Find where the given text appears and provide that cell's center as [x, y] coordinate. 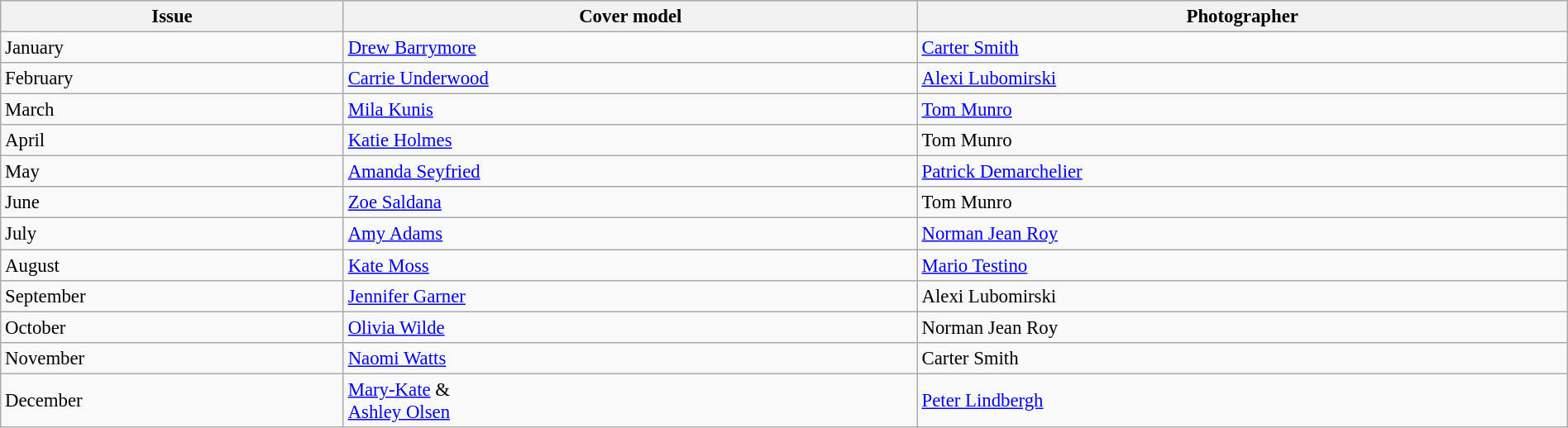
Mary-Kate &Ashley Olsen [630, 400]
Amy Adams [630, 234]
March [172, 110]
Mila Kunis [630, 110]
Naomi Watts [630, 358]
Katie Holmes [630, 140]
May [172, 172]
Jennifer Garner [630, 296]
December [172, 400]
Zoe Saldana [630, 202]
February [172, 78]
Olivia Wilde [630, 327]
Patrick Demarchelier [1242, 172]
Carrie Underwood [630, 78]
January [172, 48]
June [172, 202]
April [172, 140]
November [172, 358]
Cover model [630, 17]
August [172, 265]
July [172, 234]
Mario Testino [1242, 265]
Issue [172, 17]
Drew Barrymore [630, 48]
October [172, 327]
Peter Lindbergh [1242, 400]
Photographer [1242, 17]
Kate Moss [630, 265]
September [172, 296]
Amanda Seyfried [630, 172]
